Find where the given text appears and provide that cell's center as [x, y] coordinate. 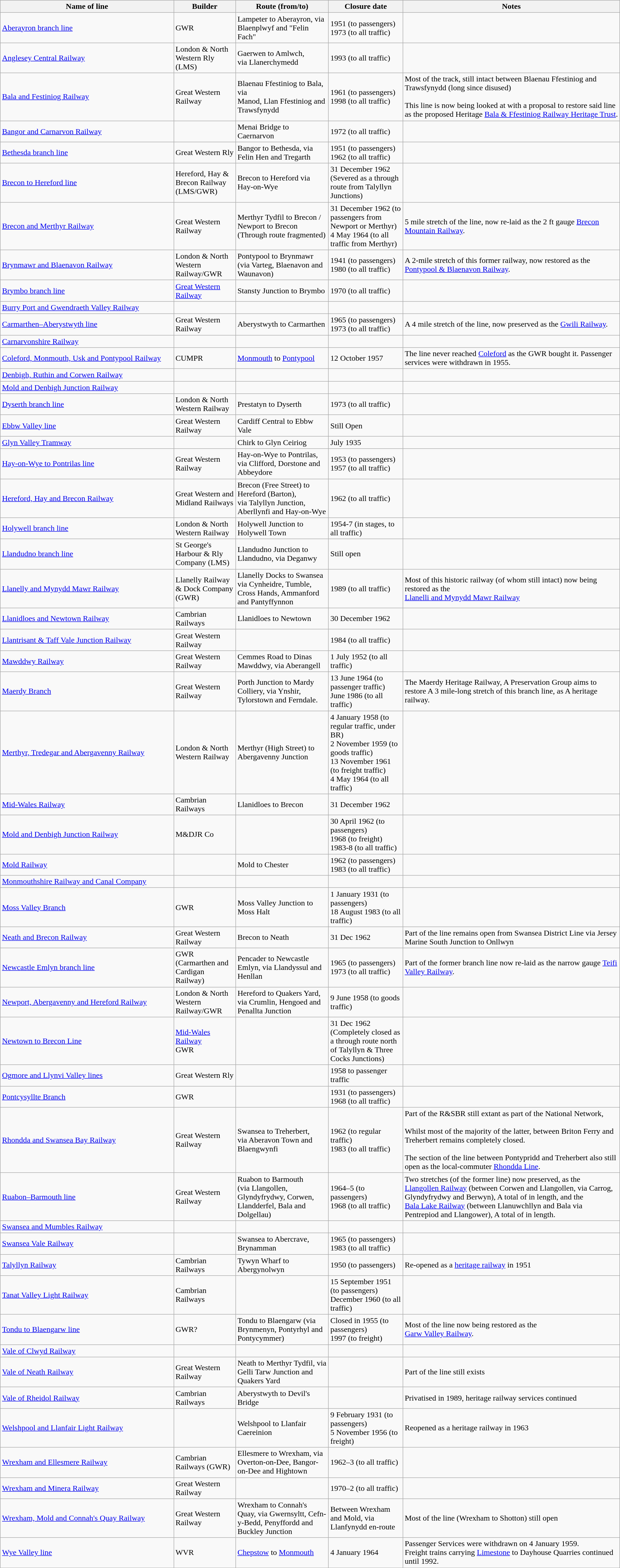
Bangor to Bethesda, viaFelin Hen and Tregarth [282, 152]
Moss Valley Branch [87, 907]
Mid-Wales RailwayGWR [205, 1041]
Brynmawr and Blaenavon Railway [87, 265]
Vale of Rheidol Railway [87, 1398]
Chirk to Glyn Ceiriog [282, 442]
30 December 1962 [366, 619]
1993 (to all traffic) [366, 58]
1970–2 (to all traffic) [366, 1488]
Part of the line still exists [511, 1372]
Re-opened as a heritage railway in 1951 [511, 1265]
Holywell branch line [87, 528]
Wrexham and Minera Railway [87, 1488]
Stansty Junction to Brymbo [282, 290]
1964–5 (to passengers)1968 (to all traffic) [366, 1197]
1965 (to passengers)1983 (to all traffic) [366, 1243]
Most of the line now being restored as theGarw Valley Railway. [511, 1330]
Wye Valley line [87, 1553]
Wrexham and Ellesmere Railway [87, 1462]
Llantrisant & Taff Vale Junction Railway [87, 640]
9 February 1931 (to passengers)5 November 1956 (to freight) [366, 1428]
Swansea and Mumbles Railway [87, 1227]
Ruabon–Barmouth line [87, 1197]
Still open [366, 554]
4 January 1964 [366, 1553]
1931 (to passengers)1968 (to all traffic) [366, 1097]
31 Dec 1962 [366, 937]
Talyllyn Railway [87, 1265]
Most of this historic railway (of whom still intact) now being restored as theLlanelli and Mynydd Mawr Railway [511, 589]
Holywell Junction to Holywell Town [282, 528]
Route (from/to) [282, 7]
Bangor and Carnarvon Railway [87, 131]
Part of the line remains open from Swansea District Line via Jersey Marine South Junction to Onllwyn [511, 937]
Hereford to Quakers Yard, via Crumlin, Hengoed and Penallta Junction [282, 1002]
1951 (to passengers)1962 (to all traffic) [366, 152]
Pontypool to Brynmawr (via Varteg, Blaenavon and Waunavon) [282, 265]
Prestatyn to Dyserth [282, 404]
Burry Port and Gwendraeth Valley Railway [87, 307]
Llandudno Junction toLlandudno, via Deganwy [282, 554]
Anglesey Central Railway [87, 58]
Wrexham, Mold and Connah's Quay Railway [87, 1518]
Neath to Merthyr Tydfil, via Gelli Tarw Junction and Quakers Yard [282, 1372]
Vale of Neath Railway [87, 1372]
Bala and Festiniog Railway [87, 97]
13 June 1964 (to passenger traffic)June 1986 (to all traffic) [366, 691]
Ebbw Valley line [87, 426]
1958 to passenger traffic [366, 1075]
Newcastle Emlyn branch line [87, 967]
Monmouthshire Railway and Canal Company [87, 882]
London & North Western Rly (LMS) [205, 58]
Mawddwy Railway [87, 661]
1962–3 (to all traffic) [366, 1462]
Newtown to Brecon Line [87, 1041]
Lampeter to Aberayron, via Blaenplwyf and "Felin Fach" [282, 28]
Builder [205, 7]
A 2-mile stretch of this former railway, now restored as the Pontypool & Blaenavon Railway. [511, 265]
Monmouth to Pontypool [282, 358]
Between Wrexham and Mold, via Llanfynydd en-route [366, 1518]
Part of the former branch line now re-laid as the narrow gauge Teifi Valley Railway. [511, 967]
31 December 1962 (to passengers from Newport or Merthyr)4 May 1964 (to all traffic from Merthyr) [366, 226]
1953 (to passengers)1957 (to all traffic) [366, 464]
Llanidloes to Newtown [282, 619]
Dyserth branch line [87, 404]
Tywyn Wharf to Abergynolwyn [282, 1265]
Carmarthen–Aberystwyth line [87, 324]
Brecon (Free Street) to Hereford (Barton),via Talyllyn Junction, Aberllynfi and Hay-on-Wye [282, 498]
1984 (to all traffic) [366, 640]
Hay-on-Wye to Pontrilas line [87, 464]
Brecon to Hereford viaHay-on-Wye [282, 182]
Merthyr (High Street) to Abergavenny Junction [282, 752]
9 June 1958 (to goods traffic) [366, 1002]
Vale of Clwyd Railway [87, 1351]
Brymbo branch line [87, 290]
Hereford, Hay & Brecon Railway(LMS/GWR) [205, 182]
Mold Railway [87, 865]
Llandudno branch line [87, 554]
Hay-on-Wye to Pontrilas, via Clifford, Dorstone and Abbeydore [282, 464]
Swansea Vale Railway [87, 1243]
The line never reached Coleford as the GWR bought it. Passenger services were withdrawn in 1955. [511, 358]
Neath and Brecon Railway [87, 937]
Closed in 1955 (to passengers)1997 (to freight) [366, 1330]
Aberayron branch line [87, 28]
1941 (to passengers)1980 (to all traffic) [366, 265]
Rhondda and Swansea Bay Railway [87, 1140]
Denbigh, Ruthin and Corwen Railway [87, 375]
Swansea to Abercrave, Brynamman [282, 1243]
Porth Junction to Mardy Colliery, via Ynshir, Tylorstown and Ferndale. [282, 691]
Cambrian Railways (GWR) [205, 1462]
Coleford, Monmouth, Usk and Pontypool Railway [87, 358]
Most of the line (Wrexham to Shotton) still open [511, 1518]
Tondu to Blaengarw (via Brynmenyn, Pontyrhyl and Pontycymmer) [282, 1330]
Llanelly and Mynydd Mawr Railway [87, 589]
Brecon and Merthyr Railway [87, 226]
Gaerwen to Amlwch,via Llanerchymedd [282, 58]
1989 (to all traffic) [366, 589]
Menai Bridge to Caernarvon [282, 131]
1954-7 (in stages, to all traffic) [366, 528]
Llanidloes and Newtown Railway [87, 619]
Glyn Valley Tramway [87, 442]
Pontcysyllte Branch [87, 1097]
Brecon to Hereford line [87, 182]
Ogmore and Llynvi Valley lines [87, 1075]
1962 (to regular traffic)1983 (to all traffic) [366, 1140]
Llanelly Docks to Swansea via Cynheidre, Tumble, Cross Hands, Ammanford and Pantyffynnon [282, 589]
Ellesmere to Wrexham, via Overton-on-Dee, Bangor-on-Dee and Hightown [282, 1462]
Maerdy Branch [87, 691]
Name of line [87, 7]
1 January 1931 (to passengers)18 August 1983 (to all traffic) [366, 907]
GWR? [205, 1330]
M&DJR Co [205, 835]
Cardiff Central to Ebbw Vale [282, 426]
5 mile stretch of the line, now re-laid as the 2 ft gauge Brecon Mountain Railway. [511, 226]
St George's Harbour & Rly Company (LMS) [205, 554]
15 September 1951 (to passengers)December 1960 (to all traffic) [366, 1295]
1972 (to all traffic) [366, 131]
31 December 1962 (Severed as a through route from Talyllyn Junctions) [366, 182]
Blaenau Ffestiniog to Bala, via Manod, Llan Ffestiniog and Trawsfynydd [282, 97]
Hereford, Hay and Brecon Railway [87, 498]
Merthyr, Tredegar and Abergavenny Railway [87, 752]
Tanat Valley Light Railway [87, 1295]
Great Western and Midland Railways [205, 498]
1962 (to all traffic) [366, 498]
Welshpool and Llanfair Light Railway [87, 1428]
Reopened as a heritage railway in 1963 [511, 1428]
Moss Valley Junction to Moss Halt [282, 907]
Notes [511, 7]
Bethesda branch line [87, 152]
Welshpool to Llanfair Caereinion [282, 1428]
1 July 1952 (to all traffic) [366, 661]
Merthyr Tydfil to Brecon / Newport to Brecon (Through route fragmented) [282, 226]
Aberystwyth to Devil's Bridge [282, 1398]
Passenger Services were withdrawn on 4 January 1959.Freight trains carrying Limestone to Dayhouse Quarries continued until 1992. [511, 1553]
Cemmes Road to Dinas Mawddwy, via Aberangell [282, 661]
GWR (Carmarthen and Cardigan Railway) [205, 967]
Carnarvonshire Railway [87, 341]
Newport, Abergavenny and Hereford Railway [87, 1002]
WVR [205, 1553]
30 April 1962 (to passengers)1968 (to freight)1983-8 (to all traffic) [366, 835]
Aberystwyth to Carmarthen [282, 324]
Wrexham to Connah's Quay, via Gwernsyltt, Cefn-y-Bedd, Penyffordd and Buckley Junction [282, 1518]
1951 (to passengers)1973 (to all traffic) [366, 28]
1970 (to all traffic) [366, 290]
12 October 1957 [366, 358]
Tondu to Blaengarw line [87, 1330]
31 Dec 1962 (Completely closed as a through route north of Talyllyn & Three Cocks Junctions) [366, 1041]
Still Open [366, 426]
Privatised in 1989, heritage railway services continued [511, 1398]
4 January 1958 (to regular traffic, under BR)2 November 1959 (to goods traffic)13 November 1961 (to freight traffic)4 May 1964 (to all traffic) [366, 752]
Closure date [366, 7]
Mid-Wales Railway [87, 804]
1961 (to passengers)1998 (to all traffic) [366, 97]
Brecon to Neath [282, 937]
Pencader to Newcastle Emlyn, via Llandyssul and Henllan [282, 967]
Mold to Chester [282, 865]
Llanelly Railway & Dock Company (GWR) [205, 589]
1950 (to passengers) [366, 1265]
Llanidloes to Brecon [282, 804]
31 December 1962 [366, 804]
July 1935 [366, 442]
1962 (to passengers)1983 (to all traffic) [366, 865]
1973 (to all traffic) [366, 404]
Ruabon to Barmouth(via Llangollen, Glyndyfrydwy, Corwen, Llandderfel, Bala and Dolgellau) [282, 1197]
Swansea to Treherbert,via Aberavon Town and Blaengwynfi [282, 1140]
Chepstow to Monmouth [282, 1553]
CUMPR [205, 358]
The Maerdy Heritage Railway, A Preservation Group aims to restore A 3 mile-long stretch of this branch line, as A heritage railway. [511, 691]
A 4 mile stretch of the line, now preserved as the Gwili Railway. [511, 324]
